Identify which cell holds the provided text, then report its (x, y) central coordinate. 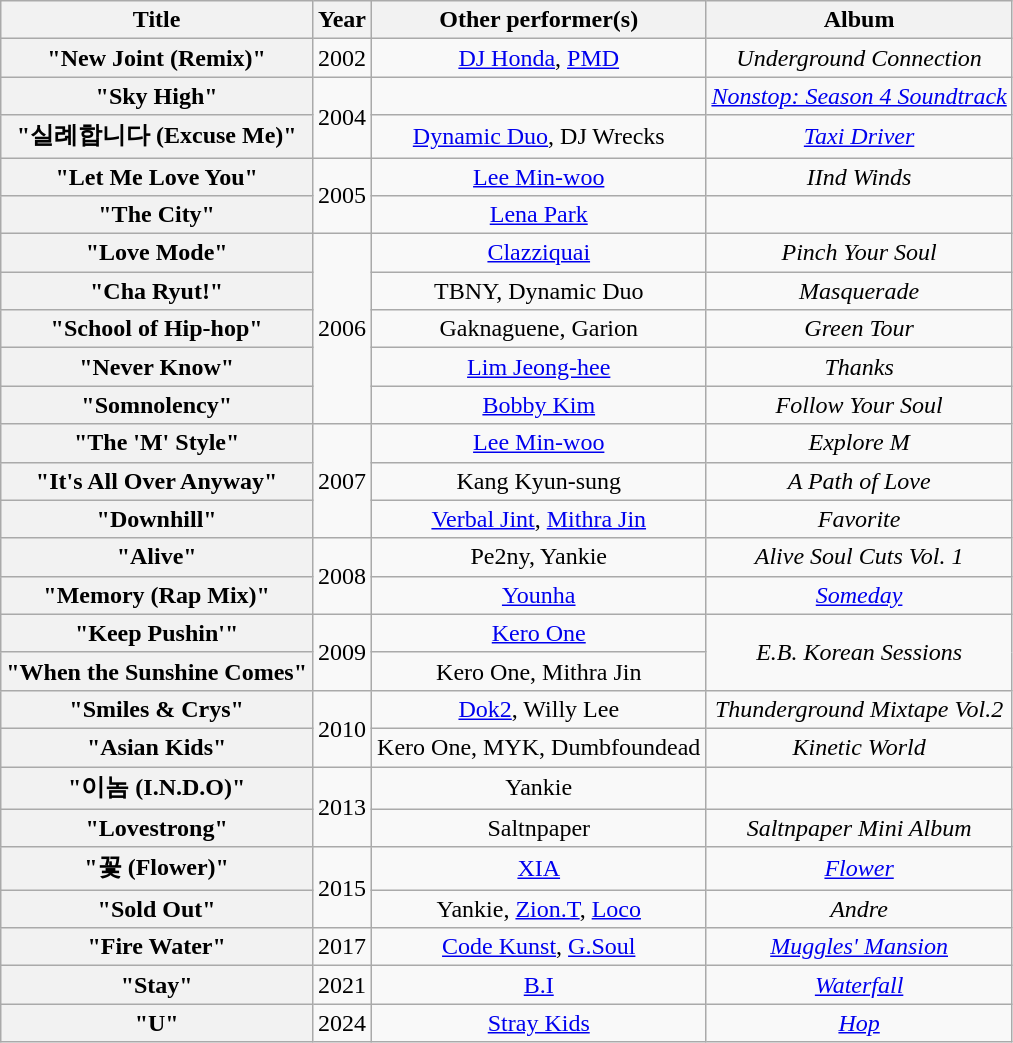
2013 (342, 806)
2002 (342, 58)
2008 (342, 576)
2007 (342, 481)
DJ Honda, PMD (539, 58)
"New Joint (Remix)" (157, 58)
Thunderground Mixtape Vol.2 (859, 709)
Kang Kyun-sung (539, 481)
Kero One (539, 633)
"Sold Out" (157, 909)
2017 (342, 947)
Nonstop: Season 4 Soundtrack (859, 96)
"Let Me Love You" (157, 177)
Green Tour (859, 329)
2009 (342, 652)
Dynamic Duo, DJ Wrecks (539, 136)
2005 (342, 196)
2015 (342, 888)
XIA (539, 868)
"꽃 (Flower)" (157, 868)
"Cha Ryut!" (157, 291)
Bobby Kim (539, 405)
Clazziquai (539, 253)
Yankie (539, 788)
"When the Sunshine Comes" (157, 671)
"Keep Pushin'" (157, 633)
Saltnpaper Mini Album (859, 828)
Hop (859, 1023)
Someday (859, 595)
"Somnolency" (157, 405)
2004 (342, 118)
IInd Winds (859, 177)
"실례합니다 (Excuse Me)" (157, 136)
TBNY, Dynamic Duo (539, 291)
Other performer(s) (539, 20)
Lena Park (539, 215)
Title (157, 20)
E.B. Korean Sessions (859, 652)
Thanks (859, 367)
Verbal Jint, Mithra Jin (539, 519)
Lim Jeong-hee (539, 367)
Follow Your Soul (859, 405)
Gaknaguene, Garion (539, 329)
"Love Mode" (157, 253)
Kero One, Mithra Jin (539, 671)
2021 (342, 985)
"이놈 (I.N.D.O)" (157, 788)
"School of Hip-hop" (157, 329)
"Smiles & Crys" (157, 709)
Alive Soul Cuts Vol. 1 (859, 557)
Waterfall (859, 985)
B.I (539, 985)
"Lovestrong" (157, 828)
"The 'M' Style" (157, 443)
"Alive" (157, 557)
Explore M (859, 443)
Code Kunst, G.Soul (539, 947)
Kinetic World (859, 747)
Album (859, 20)
Year (342, 20)
"U" (157, 1023)
"It's All Over Anyway" (157, 481)
Kero One, MYK, Dumbfoundead (539, 747)
2006 (342, 329)
Dok2, Willy Lee (539, 709)
"Memory (Rap Mix)" (157, 595)
"Asian Kids" (157, 747)
Favorite (859, 519)
Pinch Your Soul (859, 253)
Pe2ny, Yankie (539, 557)
"Sky High" (157, 96)
Masquerade (859, 291)
Flower (859, 868)
"Downhill" (157, 519)
Stray Kids (539, 1023)
A Path of Love (859, 481)
Younha (539, 595)
"The City" (157, 215)
Taxi Driver (859, 136)
Saltnpaper (539, 828)
2024 (342, 1023)
Underground Connection (859, 58)
"Never Know" (157, 367)
"Fire Water" (157, 947)
Yankie, Zion.T, Loco (539, 909)
2010 (342, 728)
Muggles' Mansion (859, 947)
"Stay" (157, 985)
Andre (859, 909)
